Search for the cell housing the specified text and yield its [X, Y] center coordinate. 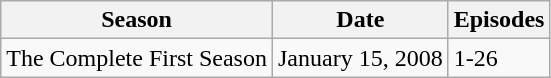
Season [137, 20]
Date [360, 20]
Episodes [499, 20]
The Complete First Season [137, 58]
January 15, 2008 [360, 58]
1-26 [499, 58]
